Search for the cell housing the specified text and yield its [X, Y] center coordinate. 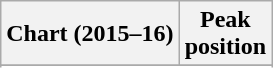
Peak position [225, 34]
Chart (2015–16) [90, 34]
